Detect which cell encompasses the target text, then output its (X, Y) center coordinate. 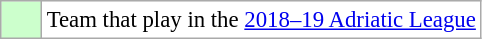
Team that play in the 2018–19 Adriatic League (261, 20)
